Determine the (x, y) coordinate at the center of the cell enclosing the given text.  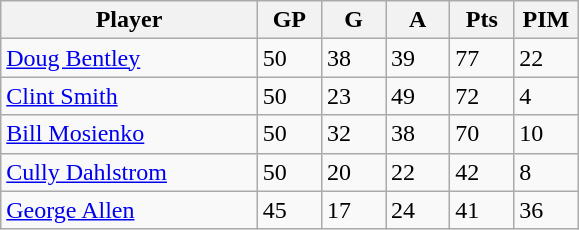
G (353, 20)
Doug Bentley (130, 58)
GP (289, 20)
39 (418, 58)
8 (546, 172)
10 (546, 134)
42 (482, 172)
36 (546, 210)
70 (482, 134)
49 (418, 96)
Pts (482, 20)
23 (353, 96)
Cully Dahlstrom (130, 172)
Bill Mosienko (130, 134)
Clint Smith (130, 96)
PIM (546, 20)
A (418, 20)
20 (353, 172)
24 (418, 210)
32 (353, 134)
45 (289, 210)
George Allen (130, 210)
41 (482, 210)
72 (482, 96)
17 (353, 210)
4 (546, 96)
Player (130, 20)
77 (482, 58)
